From the cell containing the given text, extract its center point as [X, Y] coordinate. 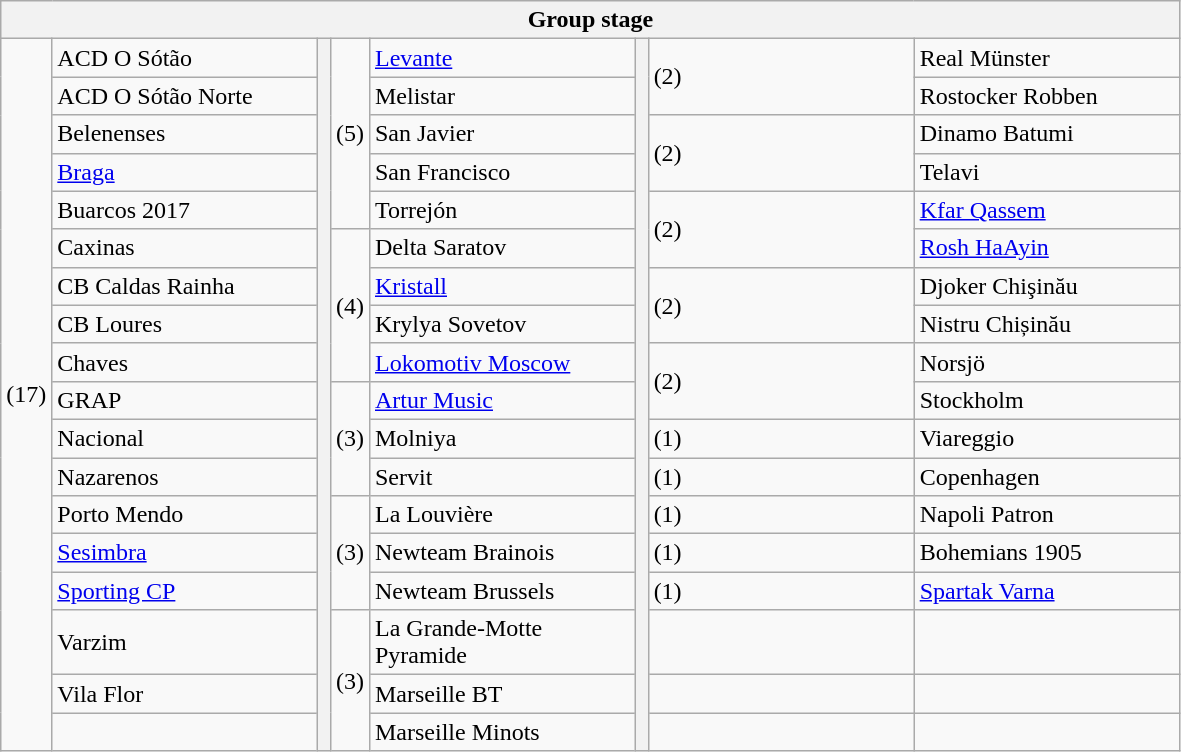
Braga [185, 172]
Rostocker Robben [1047, 96]
Newteam Brussels [502, 591]
Lokomotiv Moscow [502, 362]
San Javier [502, 134]
Viareggio [1047, 438]
Group stage [590, 20]
Napoli Patron [1047, 515]
GRAP [185, 400]
Spartak Varna [1047, 591]
Nistru Chișinău [1047, 324]
Vila Flor [185, 694]
ACD O Sótão [185, 58]
Copenhagen [1047, 477]
CB Loures [185, 324]
Newteam Brainois [502, 553]
Levante [502, 58]
Melistar [502, 96]
Krylya Sovetov [502, 324]
Nacional [185, 438]
(17) [26, 395]
Belenenses [185, 134]
Sesimbra [185, 553]
Caxinas [185, 248]
Varzim [185, 642]
Rosh HaAyin [1047, 248]
Dinamo Batumi [1047, 134]
(4) [350, 305]
Sporting CP [185, 591]
Djoker Chişinău [1047, 286]
Servit [502, 477]
Marseille Minots [502, 732]
(5) [350, 134]
Chaves [185, 362]
Norsjö [1047, 362]
La Grande-Motte Pyramide [502, 642]
Nazarenos [185, 477]
San Francisco [502, 172]
Artur Music [502, 400]
CB Caldas Rainha [185, 286]
ACD O Sótão Norte [185, 96]
Real Münster [1047, 58]
La Louvière [502, 515]
Torrejón [502, 210]
Marseille BT [502, 694]
Stockholm [1047, 400]
Bohemians 1905 [1047, 553]
Kfar Qassem [1047, 210]
Telavi [1047, 172]
Molniya [502, 438]
Kristall [502, 286]
Porto Mendo [185, 515]
Delta Saratov [502, 248]
Buarcos 2017 [185, 210]
